Output the (x, y) coordinate of the center of the cell containing the given text.  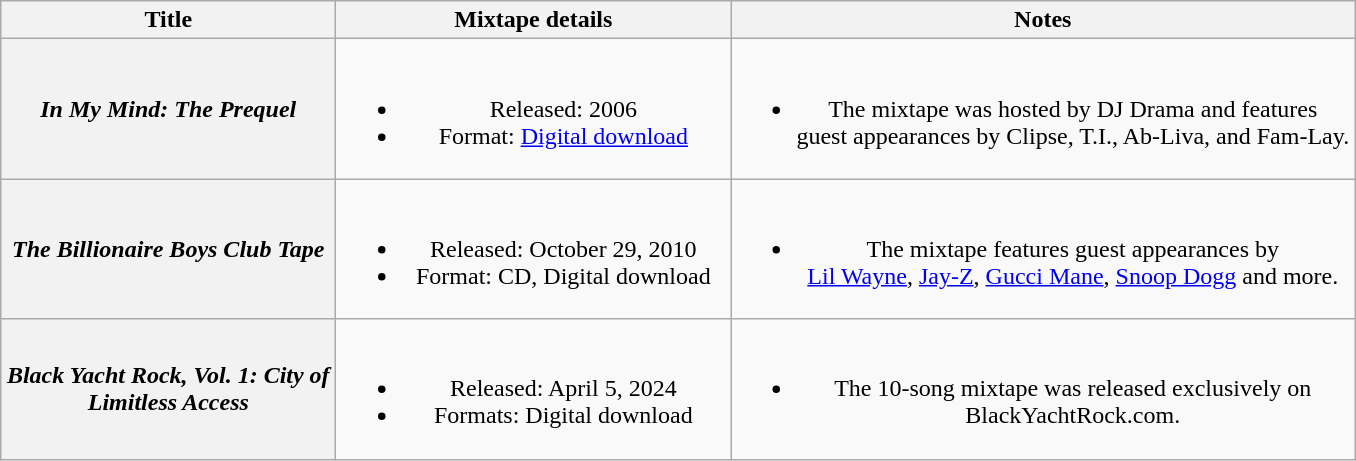
Notes (1043, 20)
Released: October 29, 2010Format: CD, Digital download (534, 249)
The 10-song mixtape was released exclusively on BlackYachtRock.com. (1043, 389)
Title (168, 20)
The Billionaire Boys Club Tape (168, 249)
The mixtape was hosted by DJ Drama and featuresguest appearances by Clipse, T.I., Ab-Liva, and Fam-Lay. (1043, 109)
Black Yacht Rock, Vol. 1: City of Limitless Access (168, 389)
In My Mind: The Prequel (168, 109)
Mixtape details (534, 20)
The mixtape features guest appearances byLil Wayne, Jay-Z, Gucci Mane, Snoop Dogg and more. (1043, 249)
Released: 2006Format: Digital download (534, 109)
Released: April 5, 2024Formats: Digital download (534, 389)
